Identify which cell holds the provided text, then report its [X, Y] central coordinate. 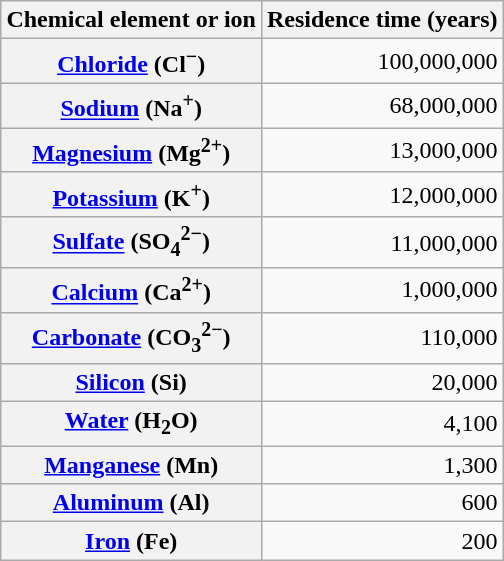
12,000,000 [382, 194]
1,000,000 [382, 290]
200 [382, 541]
600 [382, 503]
13,000,000 [382, 150]
4,100 [382, 423]
Magnesium (Mg2+) [132, 150]
1,300 [382, 465]
Chemical element or ion [132, 20]
Carbonate (CO32−) [132, 338]
Potassium (K+) [132, 194]
Sodium (Na+) [132, 106]
110,000 [382, 338]
11,000,000 [382, 242]
Manganese (Mn) [132, 465]
68,000,000 [382, 106]
20,000 [382, 382]
Silicon (Si) [132, 382]
Chloride (Cl−) [132, 62]
Residence time (years) [382, 20]
Aluminum (Al) [132, 503]
Water (H2O) [132, 423]
Calcium (Ca2+) [132, 290]
Sulfate (SO42−) [132, 242]
Iron (Fe) [132, 541]
100,000,000 [382, 62]
